Detect which cell encompasses the target text, then output its [x, y] center coordinate. 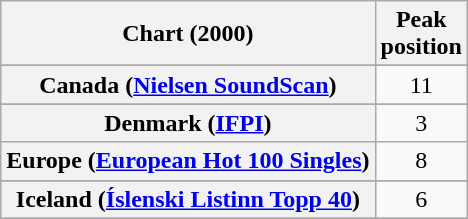
Europe (European Hot 100 Singles) [188, 161]
Iceland (Íslenski Listinn Topp 40) [188, 199]
Chart (2000) [188, 34]
Denmark (IFPI) [188, 123]
11 [421, 85]
Peakposition [421, 34]
Canada (Nielsen SoundScan) [188, 85]
3 [421, 123]
8 [421, 161]
6 [421, 199]
